Locate the cell with the specified text and output its (X, Y) center coordinate. 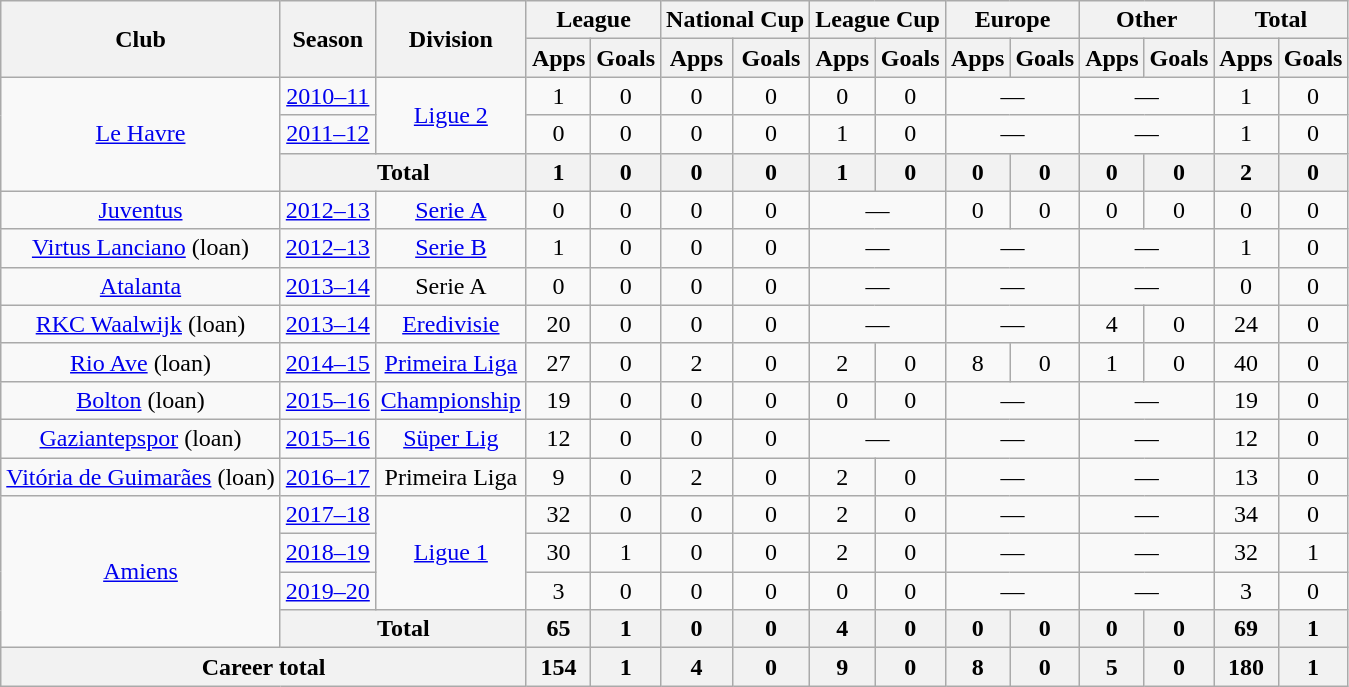
2019–20 (328, 591)
Le Havre (141, 134)
Rio Ave (loan) (141, 362)
Amiens (141, 572)
League (593, 20)
Vitória de Guimarães (loan) (141, 477)
2016–17 (328, 477)
2011–12 (328, 134)
Serie B (450, 248)
40 (1246, 362)
Club (141, 39)
Süper Lig (450, 438)
20 (558, 324)
2018–19 (328, 553)
24 (1246, 324)
League Cup (878, 20)
5 (1112, 667)
27 (558, 362)
Atalanta (141, 286)
Eredivisie (450, 324)
Europe (1012, 20)
65 (558, 629)
Gaziantepspor (loan) (141, 438)
Virtus Lanciano (loan) (141, 248)
National Cup (736, 20)
Career total (264, 667)
13 (1246, 477)
2017–18 (328, 515)
2014–15 (328, 362)
Juventus (141, 210)
RKC Waalwijk (loan) (141, 324)
Ligue 1 (450, 553)
180 (1246, 667)
Division (450, 39)
2010–11 (328, 96)
69 (1246, 629)
Championship (450, 400)
154 (558, 667)
30 (558, 553)
Season (328, 39)
Other (1147, 20)
34 (1246, 515)
Bolton (loan) (141, 400)
Ligue 2 (450, 115)
